From the cell containing the given text, extract its center point as [x, y] coordinate. 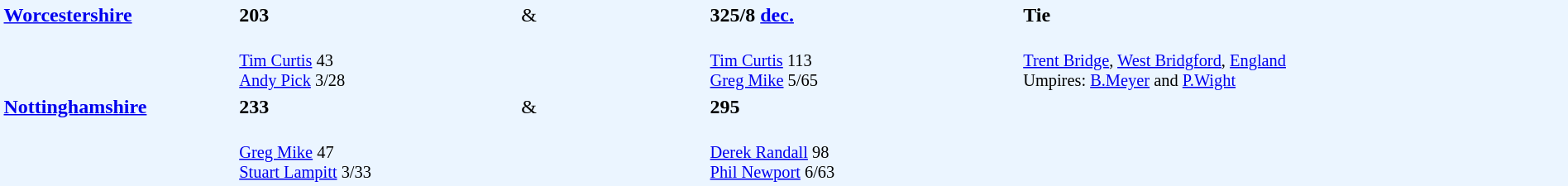
325/8 dec. [864, 15]
Greg Mike 47 Stuart Lampitt 3/33 [378, 152]
203 [378, 15]
Tie [1293, 15]
Derek Randall 98 Phil Newport 6/63 [864, 152]
Tim Curtis 43 Andy Pick 3/28 [378, 61]
Worcestershire [119, 47]
233 [378, 107]
295 [864, 107]
Nottinghamshire [119, 139]
Tim Curtis 113 Greg Mike 5/65 [864, 61]
Trent Bridge, West Bridgford, England Umpires: B.Meyer and P.Wight [1293, 107]
